For the text-containing cell, return its midpoint in (X, Y) coordinate format. 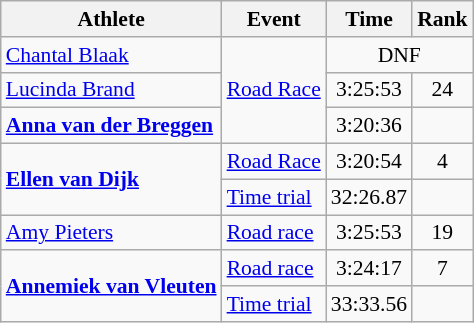
Time (369, 19)
3:20:36 (369, 126)
Ellen van Dijk (112, 180)
24 (442, 90)
33:33.56 (369, 304)
Rank (442, 19)
Lucinda Brand (112, 90)
4 (442, 162)
3:20:54 (369, 162)
19 (442, 233)
Annemiek van Vleuten (112, 286)
7 (442, 269)
Amy Pieters (112, 233)
Athlete (112, 19)
Event (274, 19)
32:26.87 (369, 197)
3:24:17 (369, 269)
Anna van der Breggen (112, 126)
Chantal Blaak (112, 55)
DNF (400, 55)
